Scan for the cell matching the given text and deliver its [X, Y] coordinate at center. 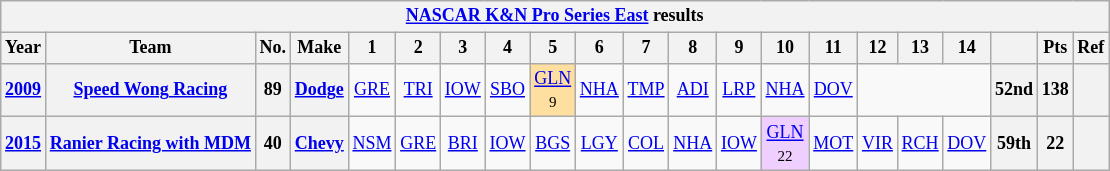
MOT [834, 144]
No. [272, 48]
Ranier Racing with MDM [150, 144]
LGY [600, 144]
SBO [508, 90]
NASCAR K&N Pro Series East results [555, 16]
RCH [920, 144]
Pts [1055, 48]
COL [646, 144]
Make [319, 48]
Speed Wong Racing [150, 90]
12 [878, 48]
BGS [553, 144]
89 [272, 90]
2009 [24, 90]
2015 [24, 144]
11 [834, 48]
GLN9 [553, 90]
Chevy [319, 144]
TRI [418, 90]
14 [967, 48]
5 [553, 48]
7 [646, 48]
59th [1014, 144]
Team [150, 48]
22 [1055, 144]
Ref [1091, 48]
LRP [740, 90]
3 [462, 48]
BRI [462, 144]
ADI [693, 90]
1 [372, 48]
40 [272, 144]
9 [740, 48]
TMP [646, 90]
2 [418, 48]
6 [600, 48]
VIR [878, 144]
Year [24, 48]
NSM [372, 144]
4 [508, 48]
GLN22 [785, 144]
10 [785, 48]
Dodge [319, 90]
138 [1055, 90]
13 [920, 48]
8 [693, 48]
52nd [1014, 90]
